Identify which cell holds the provided text, then report its (X, Y) central coordinate. 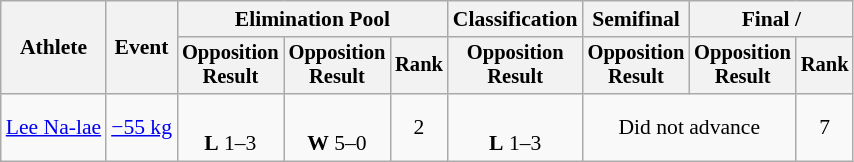
Athlete (54, 48)
7 (825, 128)
Final / (771, 19)
Event (142, 48)
Classification (516, 19)
W 5–0 (338, 128)
Lee Na-lae (54, 128)
−55 kg (142, 128)
2 (419, 128)
Elimination Pool (312, 19)
Did not advance (690, 128)
Semifinal (636, 19)
